Determine the (X, Y) coordinate at the center of the cell enclosing the given text.  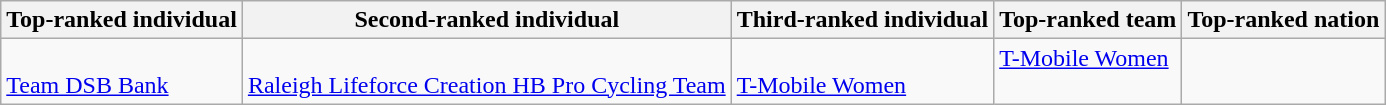
Third-ranked individual (862, 20)
Top-ranked individual (122, 20)
Top-ranked team (1088, 20)
Team DSB Bank (122, 72)
Raleigh Lifeforce Creation HB Pro Cycling Team (486, 72)
Second-ranked individual (486, 20)
Top-ranked nation (1284, 20)
